Identify which cell holds the provided text, then report its [x, y] central coordinate. 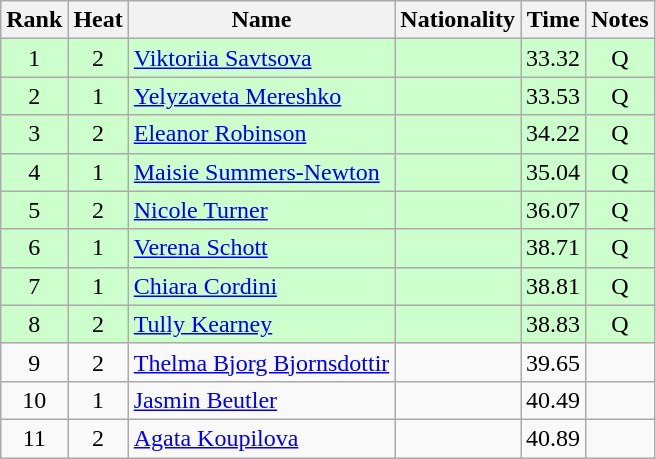
8 [34, 324]
Rank [34, 20]
7 [34, 286]
40.89 [554, 438]
38.81 [554, 286]
40.49 [554, 400]
Notes [620, 20]
Viktoriia Savtsova [262, 58]
Maisie Summers-Newton [262, 172]
38.83 [554, 324]
5 [34, 210]
Jasmin Beutler [262, 400]
Time [554, 20]
6 [34, 248]
Name [262, 20]
33.32 [554, 58]
33.53 [554, 96]
11 [34, 438]
4 [34, 172]
9 [34, 362]
3 [34, 134]
34.22 [554, 134]
Eleanor Robinson [262, 134]
Heat [98, 20]
Nationality [458, 20]
Agata Koupilova [262, 438]
Nicole Turner [262, 210]
38.71 [554, 248]
39.65 [554, 362]
35.04 [554, 172]
Chiara Cordini [262, 286]
Yelyzaveta Mereshko [262, 96]
Verena Schott [262, 248]
Tully Kearney [262, 324]
10 [34, 400]
36.07 [554, 210]
Thelma Bjorg Bjornsdottir [262, 362]
